From the cell containing the given text, extract its center point as (x, y) coordinate. 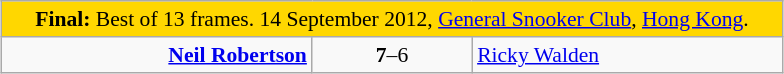
Ricky Walden (627, 55)
Final: Best of 13 frames. 14 September 2012, General Snooker Club, Hong Kong. (392, 19)
Neil Robertson (157, 55)
7–6 (392, 55)
